Capture the cell that displays the provided text and extract its (x, y) central coordinate. 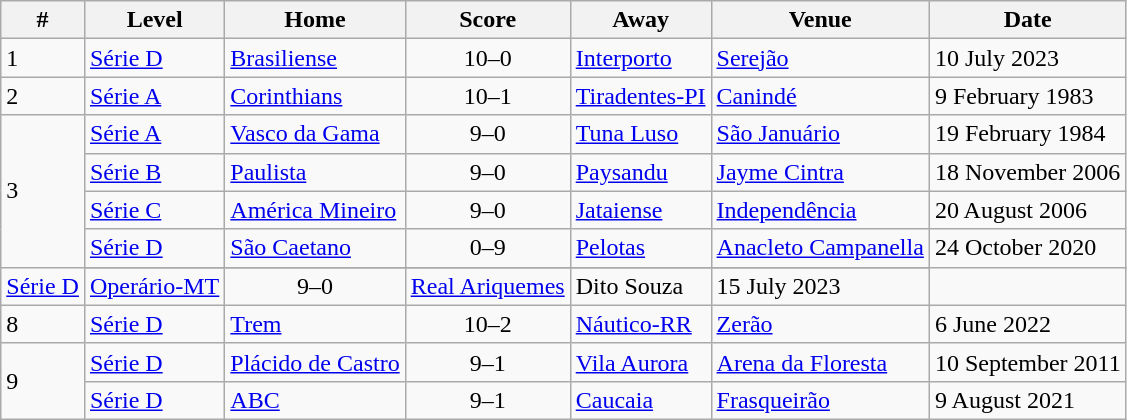
Zerão (820, 324)
8 (43, 324)
10–2 (488, 324)
Vasco da Gama (315, 134)
Pelotas (640, 248)
Paysandu (640, 172)
Tuna Luso (640, 134)
Tiradentes-PI (640, 96)
América Mineiro (315, 210)
Trem (315, 324)
Dito Souza (640, 286)
ABC (315, 400)
Anacleto Campanella (820, 248)
18 November 2006 (1028, 172)
3 (43, 191)
24 October 2020 (1028, 248)
Plácido de Castro (315, 362)
# (43, 20)
1 (43, 58)
Caucaia (640, 400)
Vila Aurora (640, 362)
São Caetano (315, 248)
Brasiliense (315, 58)
Independência (820, 210)
Série B (154, 172)
10 July 2023 (1028, 58)
20 August 2006 (1028, 210)
Canindé (820, 96)
Real Ariquemes (488, 286)
Frasqueirão (820, 400)
Arena da Floresta (820, 362)
Away (640, 20)
10 September 2011 (1028, 362)
19 February 1984 (1028, 134)
Operário-MT (154, 286)
9 (43, 381)
15 July 2023 (820, 286)
Level (154, 20)
6 June 2022 (1028, 324)
São Januário (820, 134)
Náutico-RR (640, 324)
Serejão (820, 58)
Venue (820, 20)
Score (488, 20)
Paulista (315, 172)
Jataiense (640, 210)
9 August 2021 (1028, 400)
Home (315, 20)
Corinthians (315, 96)
9 February 1983 (1028, 96)
2 (43, 96)
10–0 (488, 58)
0–9 (488, 248)
Série C (154, 210)
Interporto (640, 58)
Date (1028, 20)
10–1 (488, 96)
Jayme Cintra (820, 172)
